Determine the (X, Y) coordinate at the center of the cell enclosing the given text.  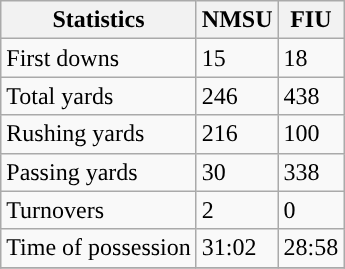
18 (311, 58)
30 (237, 172)
100 (311, 134)
2 (237, 210)
216 (237, 134)
Total yards (99, 96)
Rushing yards (99, 134)
246 (237, 96)
Statistics (99, 20)
Turnovers (99, 210)
Passing yards (99, 172)
NMSU (237, 20)
First downs (99, 58)
0 (311, 210)
FIU (311, 20)
28:58 (311, 248)
31:02 (237, 248)
338 (311, 172)
438 (311, 96)
15 (237, 58)
Time of possession (99, 248)
